Return the (X, Y) coordinate for the center point of the cell that contains the specified text.  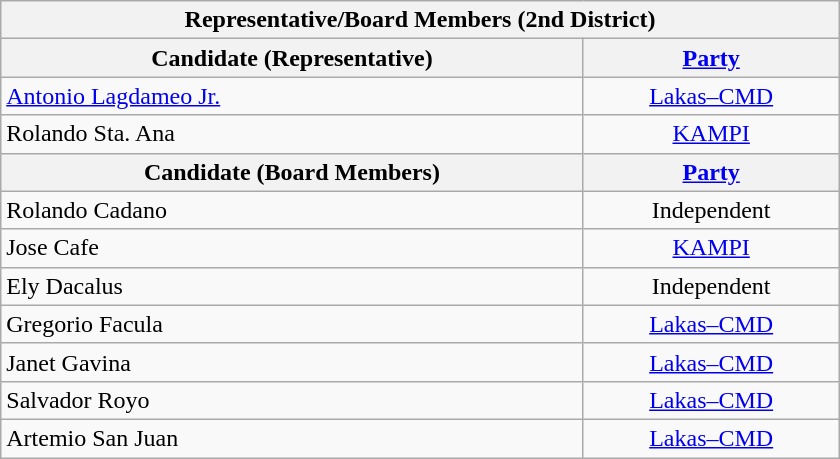
Ely Dacalus (292, 286)
Rolando Sta. Ana (292, 134)
Antonio Lagdameo Jr. (292, 96)
Representative/Board Members (2nd District) (420, 20)
Candidate (Board Members) (292, 172)
Candidate (Representative) (292, 58)
Gregorio Facula (292, 324)
Janet Gavina (292, 362)
Artemio San Juan (292, 438)
Jose Cafe (292, 248)
Rolando Cadano (292, 210)
Salvador Royo (292, 400)
